Output the (x, y) coordinate of the center of the cell containing the given text.  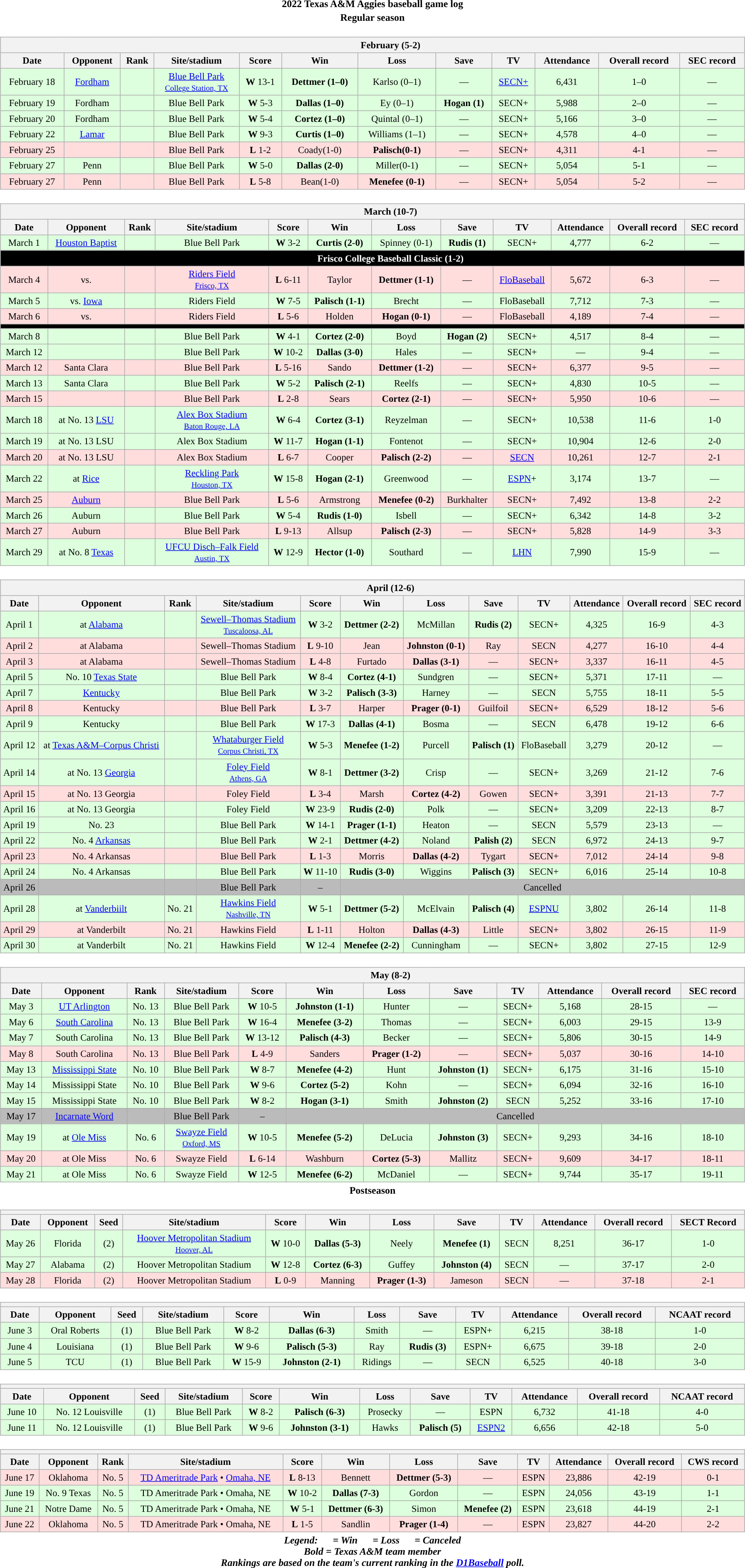
6,656 (545, 1427)
5-2 (639, 181)
March 18 (24, 420)
Rudis (2) (493, 625)
Johnston (1) (463, 1069)
June 21 (20, 1509)
UFCU Disch–Falk FieldAustin, TX (212, 552)
Prager (0-1) (436, 708)
Hawkins FieldNashville, TN (249, 908)
Menefee (0-2) (406, 500)
June 4 (20, 1346)
UT Arlington (85, 1007)
Dallas (3-0) (339, 352)
L 1-11 (320, 930)
8-7 (718, 809)
April 28 (19, 908)
4,325 (597, 625)
Brecht (406, 301)
May 21 (21, 1174)
March 27 (24, 531)
April 15 (19, 794)
Dettmer (3-2) (372, 772)
3,209 (597, 809)
Alex Box StadiumBaton Rouge, LA (212, 420)
6,478 (597, 724)
Sears (339, 399)
7-6 (718, 772)
Gordon (424, 1493)
10,904 (580, 441)
Dallas (6-3) (312, 1331)
Menefee (2-2) (372, 945)
4,311 (567, 150)
34-17 (641, 1159)
12-7 (647, 457)
Johnston (2) (463, 1101)
Thomas (397, 1022)
L 4-9 (262, 1054)
Wiggins (436, 872)
Jameson (466, 1281)
38-18 (612, 1331)
4,578 (567, 134)
May 26 (21, 1244)
L 3-4 (320, 794)
L 5-16 (288, 368)
March 13 (24, 383)
W 15-8 (288, 478)
June 17 (20, 1477)
May 17 (21, 1116)
Palisch (5) (441, 1427)
4,777 (580, 242)
6,377 (580, 368)
Frisco College Baseball Classic (1-2) (372, 258)
No. 23 (101, 825)
Bennett (356, 1477)
W 8-1 (320, 772)
11-6 (647, 420)
Ey (0–1) (397, 103)
6,094 (570, 1085)
5-6 (718, 708)
23,886 (579, 1477)
15-10 (713, 1069)
4-0 (702, 1412)
7-3 (647, 301)
0-1 (713, 1477)
June 10 (22, 1412)
5,168 (570, 1007)
Dettmer (5-3) (424, 1477)
June 19 (20, 1493)
April 16 (19, 809)
March 25 (24, 500)
27-15 (657, 945)
37-18 (634, 1281)
W 5-2 (288, 383)
Menefee (1) (466, 1244)
4-5 (718, 661)
6,675 (535, 1346)
L 9-10 (320, 646)
Johnston (0-1) (436, 646)
3–0 (639, 119)
24-14 (657, 856)
Harper (372, 708)
4-3 (718, 625)
March 29 (24, 552)
May (8-2) (372, 975)
April 24 (19, 872)
6,175 (570, 1069)
43-19 (644, 1493)
March 20 (24, 457)
42-19 (644, 1477)
Miller(0-1) (397, 166)
Rudis (3-0) (372, 872)
Johnston (3-1) (320, 1427)
Dallas (1–0) (320, 103)
March 22 (24, 478)
Dettmer (2-2) (372, 625)
Palisch (4-3) (325, 1038)
5-0 (702, 1427)
L 8-13 (303, 1477)
4,189 (580, 317)
Boyd (406, 336)
3,337 (597, 661)
28-15 (641, 1007)
36-17 (634, 1244)
February 22 (32, 134)
39-18 (612, 1346)
March (10-7) (372, 211)
Dettmer (6-3) (356, 1509)
DeLucia (397, 1137)
Hunt (397, 1069)
8-4 (647, 336)
Allsup (339, 531)
L 1-3 (320, 856)
Greenwood (406, 478)
4–0 (639, 134)
Palisch (2-3) (406, 531)
Jean (372, 646)
Cortez (5-3) (397, 1159)
April 9 (19, 724)
Blue Bell ParkCollege Station, TX (196, 82)
McDaniel (397, 1174)
Sando (339, 368)
Dallas (4-3) (436, 930)
Rudis (2-0) (372, 809)
W 14-1 (320, 825)
February 20 (32, 119)
May 27 (21, 1265)
No. 9 Texas (68, 1493)
3-3 (714, 531)
at No. 8 Texas (86, 552)
21-13 (657, 794)
Dallas (2-0) (320, 166)
6-2 (647, 242)
Morris (372, 856)
Rudis (1-0) (339, 515)
L 6-11 (288, 279)
W 11-10 (320, 872)
3,174 (580, 478)
5,755 (597, 693)
Simon (424, 1509)
Palisch (4) (493, 908)
Bosma (436, 724)
CWS record (713, 1462)
Coady(1-0) (320, 150)
4,277 (597, 646)
L 6-7 (288, 457)
26-14 (657, 908)
Noland (436, 840)
W 8-4 (320, 677)
Dallas (7-3) (356, 1493)
May 28 (21, 1281)
10-6 (647, 399)
9-8 (718, 856)
May 15 (21, 1101)
W 16-4 (262, 1022)
Neely (402, 1244)
Reyzelman (406, 420)
May 14 (21, 1085)
Swayze FieldOxford, MS (201, 1137)
W 15-9 (247, 1362)
Sandlin (356, 1524)
April 23 (19, 856)
Palisch (3-3) (372, 693)
March 26 (24, 515)
W 12-8 (285, 1265)
13-7 (647, 478)
Whataburger FieldCorpus Christi, TX (249, 745)
April 14 (19, 772)
Rudis (3) (427, 1346)
7,012 (597, 856)
Johnston (1-1) (325, 1007)
Johnston (4) (466, 1265)
Foley FieldAthens, GA (249, 772)
L 1-2 (260, 150)
McElvain (436, 908)
L 9-13 (288, 531)
L 4-8 (320, 661)
Dettmer (5-2) (372, 908)
Hawks (385, 1427)
30-16 (641, 1054)
23,827 (579, 1524)
W 10-0 (285, 1244)
Hunter (397, 1007)
Manning (338, 1281)
33-16 (641, 1101)
Holden (339, 317)
17-11 (657, 677)
14-8 (647, 515)
Cortez (4-2) (436, 794)
5-1 (639, 166)
Quintal (0–1) (397, 119)
June 11 (22, 1427)
April 3 (19, 661)
May 3 (21, 1007)
May 6 (21, 1022)
Notre Dame (68, 1509)
5,806 (570, 1038)
5-5 (718, 693)
Palisch (1) (493, 745)
6,732 (545, 1412)
April 12 (19, 745)
Oral Roberts (75, 1331)
Heaton (436, 825)
Prager (1-3) (402, 1281)
Prosecky (385, 1412)
SECT Record (708, 1222)
Spinney (0-1) (406, 242)
Fontenot (406, 441)
May 19 (21, 1137)
3,391 (597, 794)
Prager (1-4) (424, 1524)
34-16 (641, 1137)
32-16 (641, 1085)
vs. Iowa (86, 301)
April 7 (19, 693)
24,056 (579, 1493)
Hogan (1) (464, 103)
McMillan (436, 625)
6,342 (580, 515)
February 18 (32, 82)
February (5-2) (372, 45)
Hogan (3-1) (325, 1101)
6-3 (647, 279)
Hogan (1-1) (339, 441)
Sanders (325, 1054)
29-15 (641, 1022)
W 12-9 (288, 552)
3,269 (597, 772)
Cooper (339, 457)
11-9 (718, 930)
44-19 (644, 1509)
Dettmer (4-2) (372, 840)
June 3 (20, 1331)
April 1 (19, 625)
Kohn (397, 1085)
W 13-12 (262, 1038)
5,579 (597, 825)
Hogan (0-1) (406, 317)
Cortez (4-1) (372, 677)
Johnston (2-1) (312, 1362)
Polk (436, 809)
Hoover Metropolitan StadiumHoover, AL (194, 1244)
Reckling ParkHouston, TX (212, 478)
March 6 (24, 317)
2–0 (639, 103)
Menefee (0-1) (397, 181)
L 3-7 (320, 708)
Palisch (3) (493, 872)
30-15 (641, 1038)
9,744 (570, 1174)
7-4 (647, 317)
Palisch (1-1) (339, 301)
Sundgren (436, 677)
April 30 (19, 945)
April 22 (19, 840)
March 1 (24, 242)
9,609 (570, 1159)
Hogan (2-1) (339, 478)
Dettmer (1-2) (406, 368)
20-12 (657, 745)
7,990 (580, 552)
April 29 (19, 930)
L 0-9 (285, 1281)
L 5-8 (260, 181)
6,529 (597, 708)
Becker (397, 1038)
15-9 (647, 552)
Prager (1-1) (372, 825)
41-18 (618, 1412)
25-14 (657, 872)
L 1-5 (303, 1524)
W 17-3 (320, 724)
1–0 (639, 82)
19-12 (657, 724)
Guffey (402, 1265)
Crisp (436, 772)
Alabama (68, 1265)
42-18 (618, 1427)
February 25 (32, 150)
Menefee (2) (488, 1509)
19-11 (713, 1174)
5,166 (567, 119)
Cortez (6-3) (338, 1265)
Washburn (325, 1159)
31-16 (641, 1069)
W 12-4 (320, 945)
Williams (1–1) (397, 134)
W 6-4 (288, 420)
ESPN2 (491, 1427)
18-12 (657, 708)
Dettmer (1–0) (320, 82)
W 13-1 (260, 82)
Burkhalter (467, 500)
May 8 (21, 1054)
6,972 (597, 840)
Cortez (5-2) (325, 1085)
Palish (2) (493, 840)
W 7-5 (288, 301)
5,672 (580, 279)
5,037 (570, 1054)
at Rice (86, 478)
Menefee (1-2) (372, 745)
12-6 (647, 441)
6-6 (718, 724)
4,830 (580, 383)
March 8 (24, 336)
44-20 (644, 1524)
March 19 (24, 441)
22-13 (657, 809)
7,712 (580, 301)
April 2 (19, 646)
40-18 (612, 1362)
Johnston (3) (463, 1137)
17-10 (713, 1101)
Cunningham (436, 945)
Menefee (5-2) (325, 1137)
24-13 (657, 840)
Dallas (3-1) (436, 661)
6,016 (597, 872)
Palisch (2-1) (339, 383)
10-5 (647, 383)
Louisiana (75, 1346)
7,492 (580, 500)
12-9 (718, 945)
ESPNU (544, 908)
Hector (1-0) (339, 552)
8,251 (565, 1244)
L 2-8 (288, 399)
W 8-7 (262, 1069)
5,371 (597, 677)
4,517 (580, 336)
Ridings (377, 1362)
9-5 (647, 368)
Tygart (493, 856)
6,431 (567, 82)
L 6-14 (262, 1159)
5,252 (570, 1101)
9-7 (718, 840)
June 5 (20, 1362)
Riders FieldFrisco, TX (212, 279)
Palisch(0-1) (397, 150)
16-9 (657, 625)
Incarnate Word (85, 1116)
Rudis (1) (467, 242)
April (12-6) (372, 588)
Little (493, 930)
W 5-0 (260, 166)
37-17 (634, 1265)
5,950 (580, 399)
3-0 (700, 1362)
9-4 (647, 352)
13-9 (713, 1022)
Purcell (436, 745)
April 19 (19, 825)
Palisch (2-2) (406, 457)
Cortez (3-1) (339, 420)
1-1 (713, 1493)
Menefee (4-2) (325, 1069)
W 12-5 (262, 1174)
Curtis (2-0) (339, 242)
Cortez (2-1) (406, 399)
No. 10 Texas State (101, 677)
at Vanderbiilt (101, 908)
Reelfs (406, 383)
Holton (372, 930)
6,525 (535, 1362)
Sewell–Thomas StadiumTuscaloosa, AL (249, 625)
Bean(1-0) (320, 181)
21-12 (657, 772)
18-10 (713, 1137)
W 4-1 (288, 336)
May 13 (21, 1069)
Gowen (493, 794)
23-13 (657, 825)
Guilfoil (493, 708)
Lamar (92, 134)
11-8 (718, 908)
9,293 (570, 1137)
LHN (522, 552)
Cortez (1–0) (320, 119)
Furtado (372, 661)
6,003 (570, 1022)
W 2-1 (320, 840)
10-8 (718, 872)
March 4 (24, 279)
10,261 (580, 457)
TCU (75, 1362)
Karlso (0–1) (397, 82)
Palisch (6-3) (320, 1412)
Prager (1-2) (397, 1054)
February 19 (32, 103)
Isbell (406, 515)
Marsh (372, 794)
Cortez (2-0) (339, 336)
Dallas (5-3) (338, 1244)
Palisch (5-3) (312, 1346)
4-4 (718, 646)
April 5 (19, 677)
Mallitz (463, 1159)
6,215 (535, 1331)
March 5 (24, 301)
16-11 (657, 661)
Curtis (1–0) (320, 134)
Harney (436, 693)
13-8 (647, 500)
at Texas A&M–Corpus Christi (101, 745)
10,538 (580, 420)
April 26 (19, 887)
W 11-7 (288, 441)
April 8 (19, 708)
23,618 (579, 1509)
7-7 (718, 794)
Southard (406, 552)
Hogan (2) (467, 336)
3,279 (597, 745)
3-2 (714, 515)
5,988 (567, 103)
May 7 (21, 1038)
March 15 (24, 399)
May 20 (21, 1159)
Armstrong (339, 500)
Menefee (6-2) (325, 1174)
Dettmer (1-1) (406, 279)
June 22 (20, 1524)
W 9-3 (260, 134)
Dallas (4-2) (436, 856)
Hales (406, 352)
4-1 (639, 150)
14-10 (713, 1054)
26-15 (657, 930)
35-17 (641, 1174)
W 23-9 (320, 809)
5,828 (580, 531)
Taylor (339, 279)
Houston Baptist (86, 242)
Menefee (3-2) (325, 1022)
Dallas (4-1) (372, 724)
